Extract the (X, Y) coordinate from the center of the cell holding the provided text.  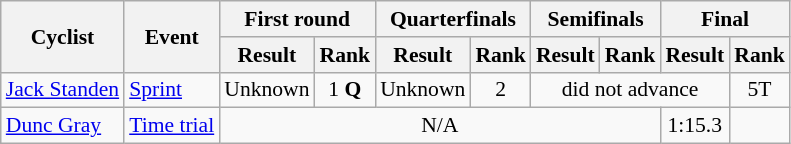
Semifinals (596, 19)
N/A (440, 126)
Jack Standen (62, 90)
1:15.3 (694, 126)
5T (760, 90)
did not advance (630, 90)
Cyclist (62, 36)
Sprint (172, 90)
2 (500, 90)
Final (724, 19)
Dunc Gray (62, 126)
Event (172, 36)
Time trial (172, 126)
1 Q (346, 90)
First round (297, 19)
Quarterfinals (453, 19)
